Provide the (x, y) coordinate of the cell's center where the given text is located.  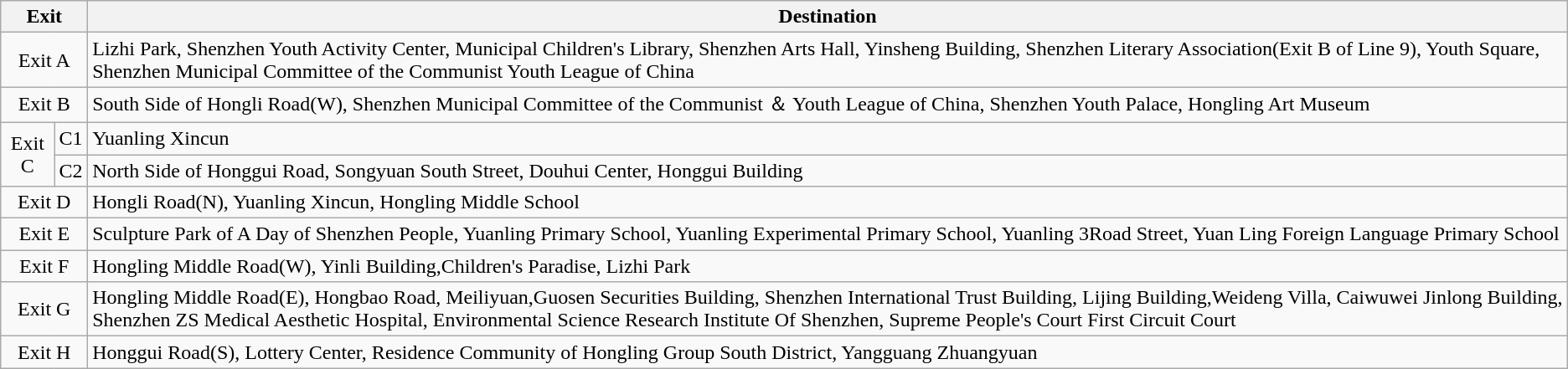
Exit B (44, 105)
Hongling Middle Road(W), Yinli Building,Children's Paradise, Lizhi Park (828, 266)
Exit (44, 17)
C1 (71, 138)
Exit C (28, 154)
Exit G (44, 310)
North Side of Honggui Road, Songyuan South Street, Douhui Center, Honggui Building (828, 170)
Exit D (44, 202)
Exit E (44, 234)
South Side of Hongli Road(W), Shenzhen Municipal Committee of the Communist ＆ Youth League of China, Shenzhen Youth Palace, Hongling Art Museum (828, 105)
Hongli Road(N), Yuanling Xincun, Hongling Middle School (828, 202)
Exit A (44, 60)
Exit F (44, 266)
Yuanling Xincun (828, 138)
Destination (828, 17)
C2 (71, 170)
Honggui Road(S), Lottery Center, Residence Community of Hongling Group South District, Yangguang Zhuangyuan (828, 352)
Exit H (44, 352)
